Capture the cell that displays the provided text and extract its (X, Y) central coordinate. 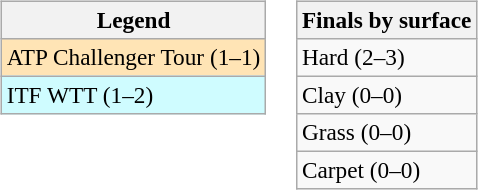
Hard (2–3) (387, 57)
ATP Challenger Tour (1–1) (133, 57)
Legend (133, 20)
Carpet (0–0) (387, 171)
ITF WTT (1–2) (133, 95)
Clay (0–0) (387, 95)
Grass (0–0) (387, 133)
Finals by surface (387, 20)
